Scan for the cell matching the given text and deliver its (X, Y) coordinate at center. 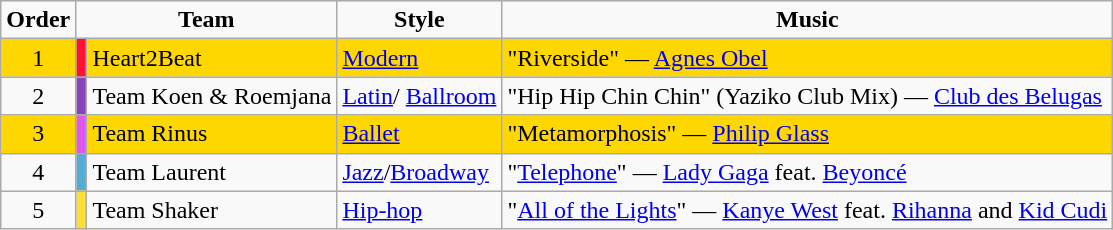
Team Rinus (212, 134)
2 (38, 96)
Latin/ Ballroom (420, 96)
"Telephone" — Lady Gaga feat. Beyoncé (808, 172)
Hip-hop (420, 210)
Style (420, 20)
Order (38, 20)
"Metamorphosis" — Philip Glass (808, 134)
Team Laurent (212, 172)
Jazz/Broadway (420, 172)
5 (38, 210)
"Hip Hip Chin Chin" (Yaziko Club Mix) — Club des Belugas (808, 96)
4 (38, 172)
Team Koen & Roemjana (212, 96)
"All of the Lights" — Kanye West feat. Rihanna and Kid Cudi (808, 210)
Team (206, 20)
"Riverside" — Agnes Obel (808, 58)
Heart2Beat (212, 58)
Team Shaker (212, 210)
3 (38, 134)
Modern (420, 58)
Music (808, 20)
1 (38, 58)
Ballet (420, 134)
